Pinpoint the cell where the given text exists, returning its (X, Y) midpoint coordinate. 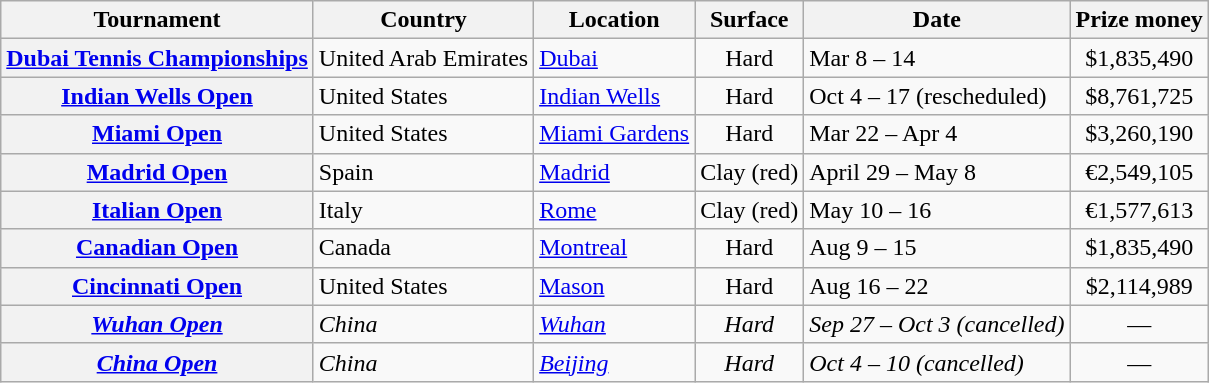
Aug 16 – 22 (937, 286)
Spain (423, 172)
Dubai (614, 58)
Madrid Open (158, 172)
Canada (423, 248)
Italy (423, 210)
€1,577,613 (1139, 210)
Oct 4 – 17 (rescheduled) (937, 96)
Wuhan Open (158, 324)
Date (937, 20)
Sep 27 – Oct 3 (cancelled) (937, 324)
$3,260,190 (1139, 134)
Country (423, 20)
Italian Open (158, 210)
Mason (614, 286)
Indian Wells (614, 96)
Madrid (614, 172)
€2,549,105 (1139, 172)
Aug 9 – 15 (937, 248)
May 10 – 16 (937, 210)
Tournament (158, 20)
Rome (614, 210)
Surface (750, 20)
Mar 22 – Apr 4 (937, 134)
Indian Wells Open (158, 96)
Cincinnati Open (158, 286)
United Arab Emirates (423, 58)
China Open (158, 362)
$2,114,989 (1139, 286)
Canadian Open (158, 248)
Beijing (614, 362)
Dubai Tennis Championships (158, 58)
Location (614, 20)
April 29 – May 8 (937, 172)
Montreal (614, 248)
Wuhan (614, 324)
Mar 8 – 14 (937, 58)
$8,761,725 (1139, 96)
Miami Open (158, 134)
Miami Gardens (614, 134)
Oct 4 – 10 (cancelled) (937, 362)
Prize money (1139, 20)
